Detect which cell encompasses the target text, then output its [X, Y] center coordinate. 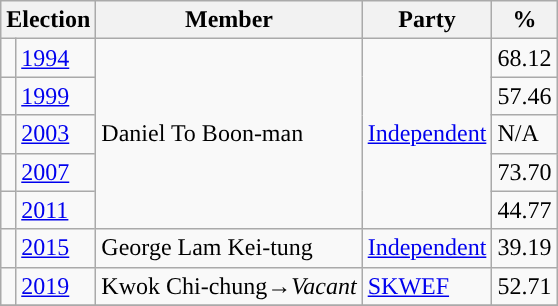
52.71 [524, 286]
1994 [56, 58]
2003 [56, 134]
Member [229, 20]
Daniel To Boon-man [229, 134]
2015 [56, 248]
44.77 [524, 210]
N/A [524, 134]
39.19 [524, 248]
SKWEF [427, 286]
57.46 [524, 96]
George Lam Kei-tung [229, 248]
2007 [56, 172]
73.70 [524, 172]
68.12 [524, 58]
Kwok Chi-chung→Vacant [229, 286]
2019 [56, 286]
2011 [56, 210]
% [524, 20]
1999 [56, 96]
Election [48, 20]
Party [427, 20]
